Extract the (x, y) coordinate from the center of the cell holding the provided text.  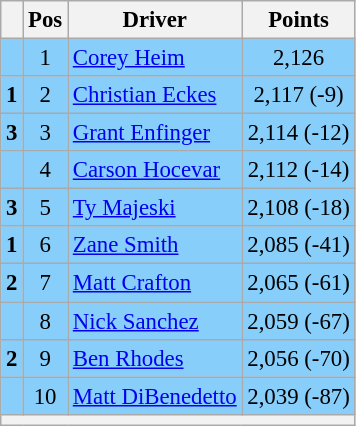
2,117 (-9) (298, 95)
Pos (46, 20)
2,112 (-14) (298, 170)
5 (46, 208)
2,059 (-67) (298, 321)
2,039 (-87) (298, 396)
9 (46, 358)
4 (46, 170)
2,056 (-70) (298, 358)
2,108 (-18) (298, 208)
2,065 (-61) (298, 283)
Zane Smith (155, 245)
2,114 (-12) (298, 133)
Matt Crafton (155, 283)
6 (46, 245)
Ben Rhodes (155, 358)
Carson Hocevar (155, 170)
Ty Majeski (155, 208)
Nick Sanchez (155, 321)
Corey Heim (155, 58)
8 (46, 321)
7 (46, 283)
Driver (155, 20)
Christian Eckes (155, 95)
Grant Enfinger (155, 133)
2,085 (-41) (298, 245)
Matt DiBenedetto (155, 396)
Points (298, 20)
2,126 (298, 58)
10 (46, 396)
